Identify which cell holds the provided text, then report its (X, Y) central coordinate. 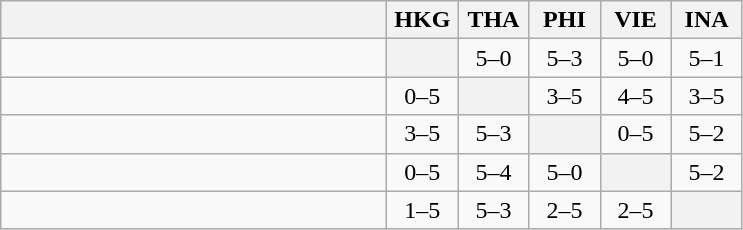
4–5 (636, 96)
VIE (636, 20)
5–1 (706, 58)
HKG (422, 20)
PHI (564, 20)
THA (494, 20)
INA (706, 20)
5–4 (494, 172)
1–5 (422, 210)
